Identify which cell holds the provided text, then report its [x, y] central coordinate. 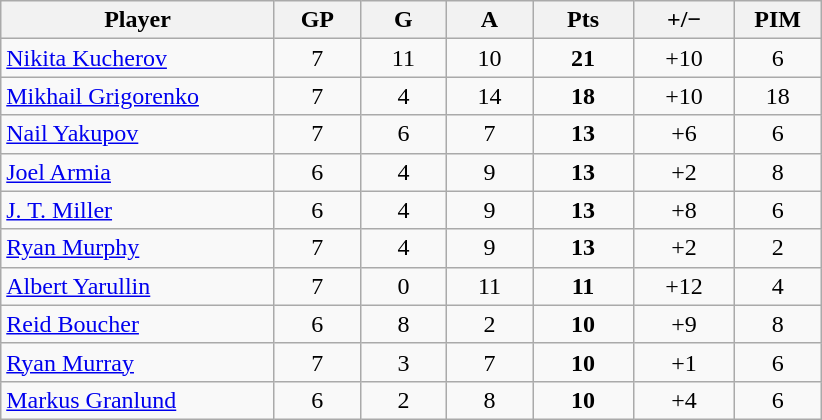
Nail Yakupov [138, 134]
0 [403, 286]
+/− [684, 20]
+4 [684, 400]
Joel Armia [138, 172]
Ryan Murphy [138, 248]
21 [582, 58]
+1 [684, 362]
PIM [778, 20]
Ryan Murray [138, 362]
Albert Yarullin [138, 286]
Player [138, 20]
J. T. Miller [138, 210]
+8 [684, 210]
Nikita Kucherov [138, 58]
G [403, 20]
+9 [684, 324]
+6 [684, 134]
3 [403, 362]
Markus Granlund [138, 400]
GP [317, 20]
14 [489, 96]
+12 [684, 286]
Reid Boucher [138, 324]
Mikhail Grigorenko [138, 96]
A [489, 20]
Pts [582, 20]
